For the text-containing cell, return its midpoint in [x, y] coordinate format. 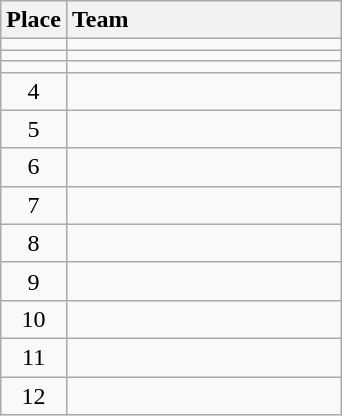
Place [34, 20]
12 [34, 395]
7 [34, 205]
5 [34, 129]
9 [34, 281]
10 [34, 319]
11 [34, 357]
Team [204, 20]
6 [34, 167]
8 [34, 243]
4 [34, 91]
